Capture the cell that displays the provided text and extract its [X, Y] central coordinate. 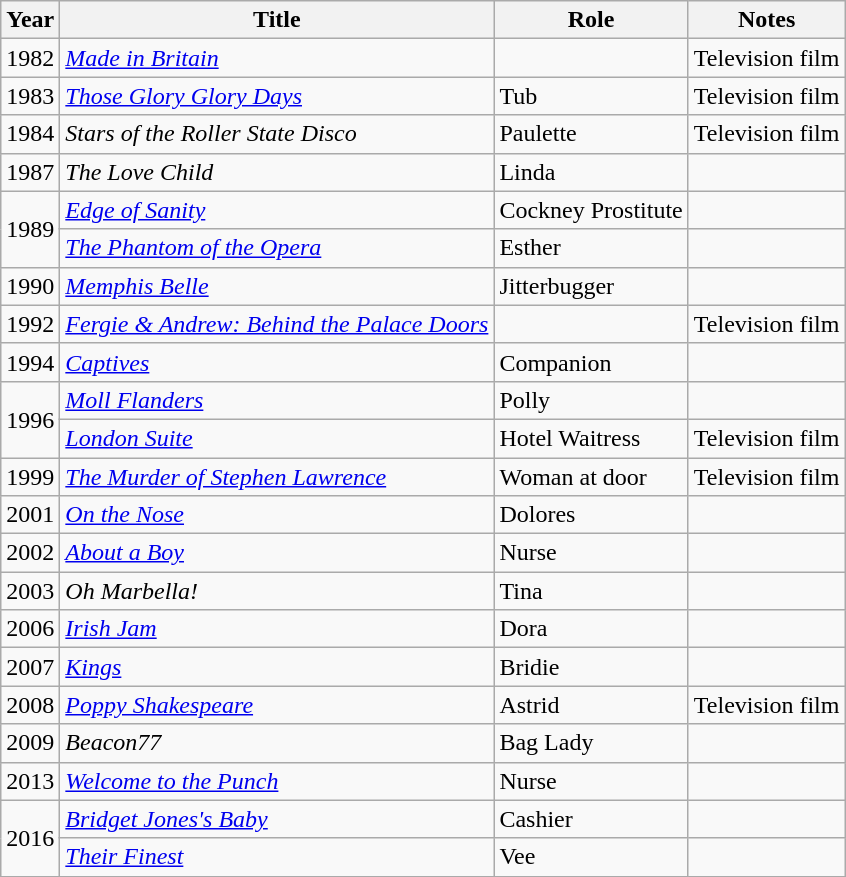
Poppy Shakespeare [277, 705]
2003 [30, 591]
Cockney Prostitute [591, 210]
1989 [30, 229]
2002 [30, 553]
Welcome to the Punch [277, 781]
The Love Child [277, 172]
Astrid [591, 705]
Made in Britain [277, 58]
2001 [30, 515]
Fergie & Andrew: Behind the Palace Doors [277, 324]
London Suite [277, 438]
The Phantom of the Opera [277, 248]
Irish Jam [277, 629]
1990 [30, 286]
1984 [30, 134]
1996 [30, 419]
Role [591, 20]
2006 [30, 629]
Year [30, 20]
Memphis Belle [277, 286]
Esther [591, 248]
Bridget Jones's Baby [277, 819]
Title [277, 20]
Linda [591, 172]
Their Finest [277, 857]
Beacon77 [277, 743]
1999 [30, 477]
2008 [30, 705]
1982 [30, 58]
Dolores [591, 515]
Vee [591, 857]
On the Nose [277, 515]
Tub [591, 96]
2007 [30, 667]
Tina [591, 591]
Notes [766, 20]
Dora [591, 629]
Moll Flanders [277, 400]
Kings [277, 667]
2013 [30, 781]
Jitterbugger [591, 286]
Paulette [591, 134]
2009 [30, 743]
The Murder of Stephen Lawrence [277, 477]
Polly [591, 400]
Bridie [591, 667]
2016 [30, 838]
Cashier [591, 819]
Oh Marbella! [277, 591]
1983 [30, 96]
Edge of Sanity [277, 210]
Hotel Waitress [591, 438]
1994 [30, 362]
Stars of the Roller State Disco [277, 134]
About a Boy [277, 553]
Companion [591, 362]
Woman at door [591, 477]
Those Glory Glory Days [277, 96]
1987 [30, 172]
1992 [30, 324]
Captives [277, 362]
Bag Lady [591, 743]
